Scan for the cell matching the given text and deliver its (x, y) coordinate at center. 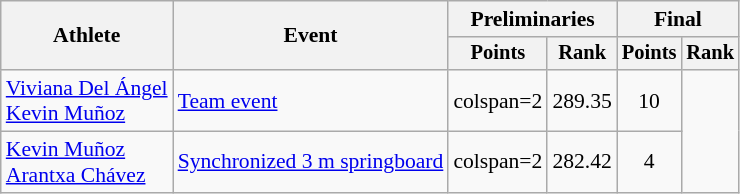
Synchronized 3 m springboard (311, 162)
Viviana Del ÁngelKevin Muñoz (87, 100)
Kevin MuñozArantxa Chávez (87, 162)
Preliminaries (532, 19)
Final (678, 19)
10 (649, 100)
Athlete (87, 36)
Event (311, 36)
Team event (311, 100)
282.42 (582, 162)
289.35 (582, 100)
4 (649, 162)
